Output the (x, y) coordinate of the center of the cell containing the given text.  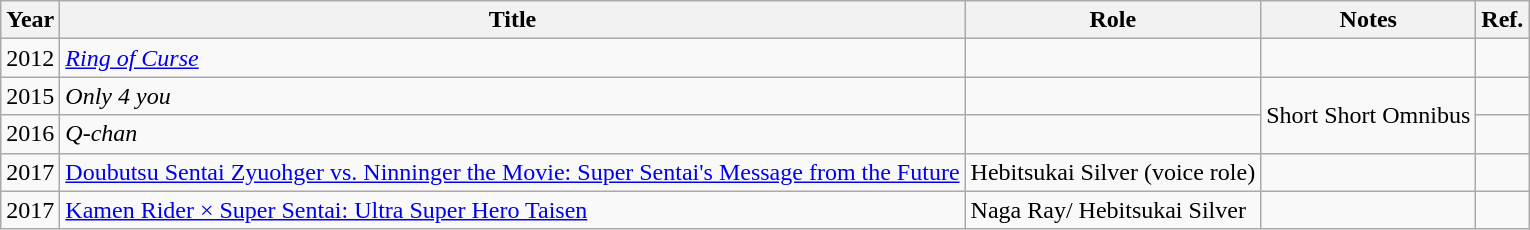
Hebitsukai Silver (voice role) (1113, 172)
2015 (30, 96)
Q-chan (512, 134)
Short Short Omnibus (1368, 115)
Year (30, 20)
2012 (30, 58)
Ref. (1502, 20)
Title (512, 20)
Role (1113, 20)
Doubutsu Sentai Zyuohger vs. Ninninger the Movie: Super Sentai's Message from the Future (512, 172)
Only 4 you (512, 96)
2016 (30, 134)
Kamen Rider × Super Sentai: Ultra Super Hero Taisen (512, 210)
Naga Ray/ Hebitsukai Silver (1113, 210)
Notes (1368, 20)
Ring of Curse (512, 58)
